Locate the cell with the specified text and output its (X, Y) center coordinate. 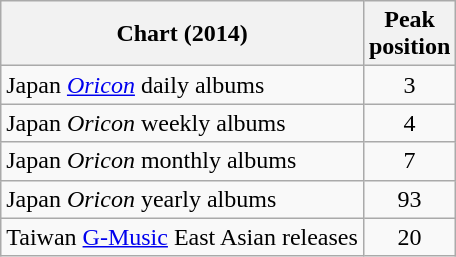
93 (409, 199)
Peakposition (409, 34)
Japan Oricon yearly albums (182, 199)
Japan Oricon daily albums (182, 85)
20 (409, 237)
Japan Oricon monthly albums (182, 161)
4 (409, 123)
Taiwan G-Music East Asian releases (182, 237)
Japan Oricon weekly albums (182, 123)
7 (409, 161)
3 (409, 85)
Chart (2014) (182, 34)
